For the text-containing cell, return its midpoint in [X, Y] coordinate format. 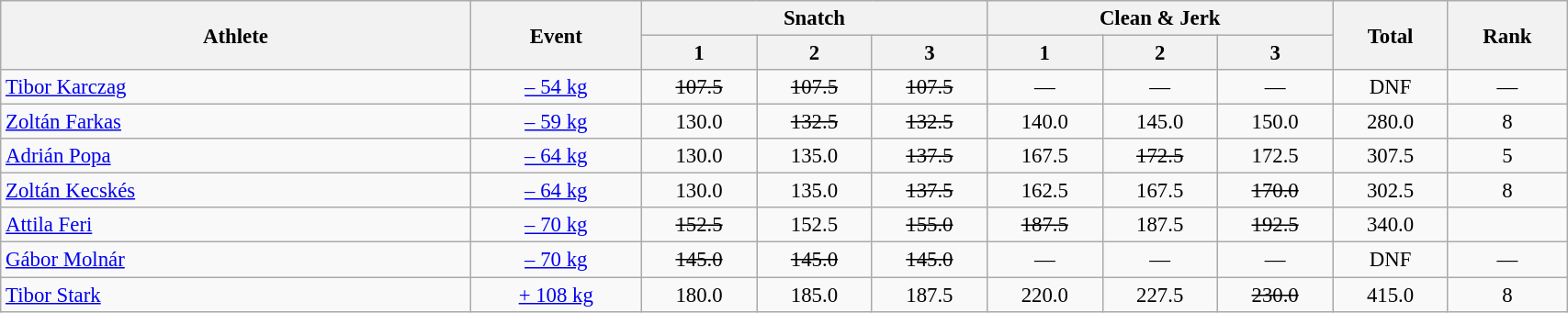
5 [1506, 156]
Attila Feri [235, 225]
192.5 [1275, 225]
302.5 [1391, 191]
– 54 kg [556, 87]
Total [1391, 35]
Gábor Molnár [235, 260]
Athlete [235, 35]
– 59 kg [556, 122]
162.5 [1045, 191]
307.5 [1391, 156]
Rank [1506, 35]
185.0 [814, 295]
Adrián Popa [235, 156]
227.5 [1159, 295]
Zoltán Kecskés [235, 191]
Tibor Stark [235, 295]
Clean & Jerk [1160, 18]
Tibor Karczag [235, 87]
150.0 [1275, 122]
Event [556, 35]
180.0 [698, 295]
Zoltán Farkas [235, 122]
155.0 [930, 225]
140.0 [1045, 122]
+ 108 kg [556, 295]
415.0 [1391, 295]
Snatch [814, 18]
220.0 [1045, 295]
230.0 [1275, 295]
280.0 [1391, 122]
340.0 [1391, 225]
170.0 [1275, 191]
